Scan for the cell matching the given text and deliver its (X, Y) coordinate at center. 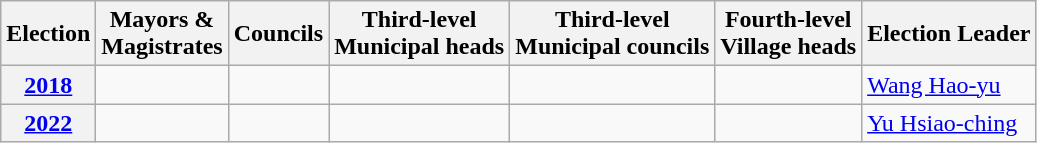
Third-levelMunicipal heads (420, 34)
Yu Hsiao-ching (949, 123)
Third-levelMunicipal councils (612, 34)
Wang Hao-yu (949, 85)
Mayors &Magistrates (162, 34)
2018 (48, 85)
Fourth-levelVillage heads (788, 34)
Election (48, 34)
Councils (278, 34)
2022 (48, 123)
Election Leader (949, 34)
